Find where the given text appears and provide that cell's center as (X, Y) coordinate. 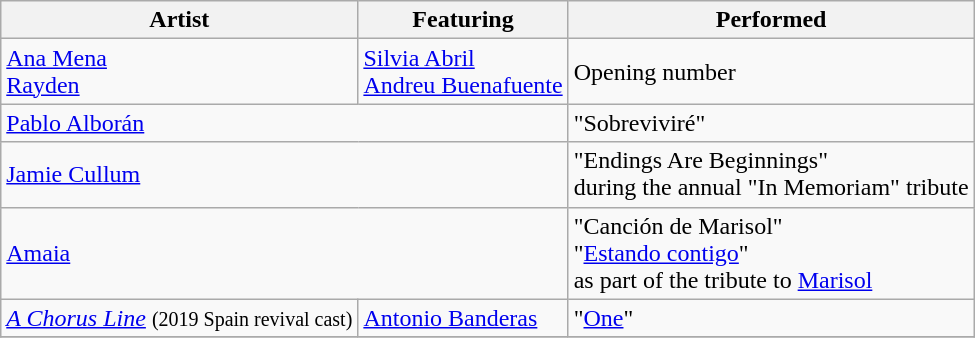
Silvia AbrilAndreu Buenafuente (463, 72)
Artist (180, 20)
"Endings Are Beginnings"during the annual "In Memoriam" tribute (771, 174)
Featuring (463, 20)
Antonio Banderas (463, 318)
"Sobreviviré" (771, 123)
Amaia (284, 253)
"One" (771, 318)
"Canción de Marisol""Estando contigo"as part of the tribute to Marisol (771, 253)
Ana MenaRayden (180, 72)
Performed (771, 20)
Pablo Alborán (284, 123)
A Chorus Line (2019 Spain revival cast) (180, 318)
Opening number (771, 72)
Jamie Cullum (284, 174)
